Scan for the cell matching the given text and deliver its (X, Y) coordinate at center. 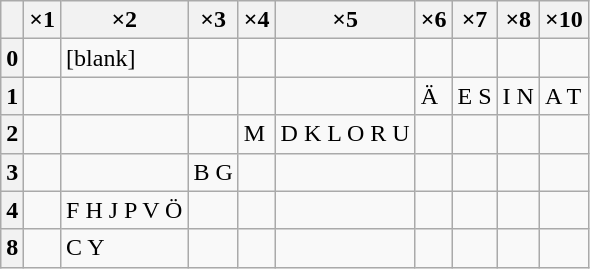
×2 (124, 20)
[blank] (124, 58)
×1 (42, 20)
D K L O R U (345, 134)
×5 (345, 20)
8 (12, 248)
×3 (213, 20)
B G (213, 172)
×10 (564, 20)
×8 (518, 20)
×7 (474, 20)
M (256, 134)
×4 (256, 20)
0 (12, 58)
I N (518, 96)
Ä (434, 96)
A T (564, 96)
3 (12, 172)
2 (12, 134)
4 (12, 210)
F H J P V Ö (124, 210)
×6 (434, 20)
E S (474, 96)
C Y (124, 248)
1 (12, 96)
